Scan for the cell matching the given text and deliver its [x, y] coordinate at center. 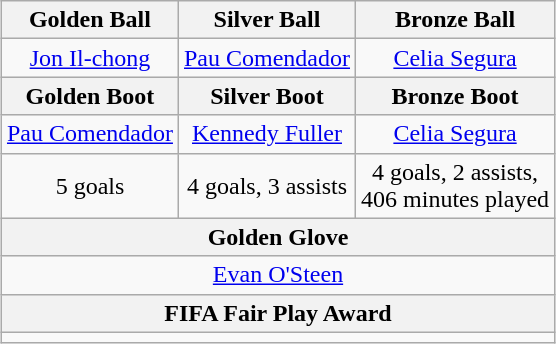
FIFA Fair Play Award [278, 313]
Bronze Boot [456, 96]
4 goals, 2 assists,406 minutes played [456, 186]
4 goals, 3 assists [266, 186]
Jon Il-chong [90, 58]
5 goals [90, 186]
Silver Ball [266, 20]
Kennedy Fuller [266, 134]
Evan O'Steen [278, 275]
Bronze Ball [456, 20]
Silver Boot [266, 96]
Golden Ball [90, 20]
Golden Boot [90, 96]
Golden Glove [278, 237]
